Provide the (x, y) coordinate of the cell's center where the given text is located.  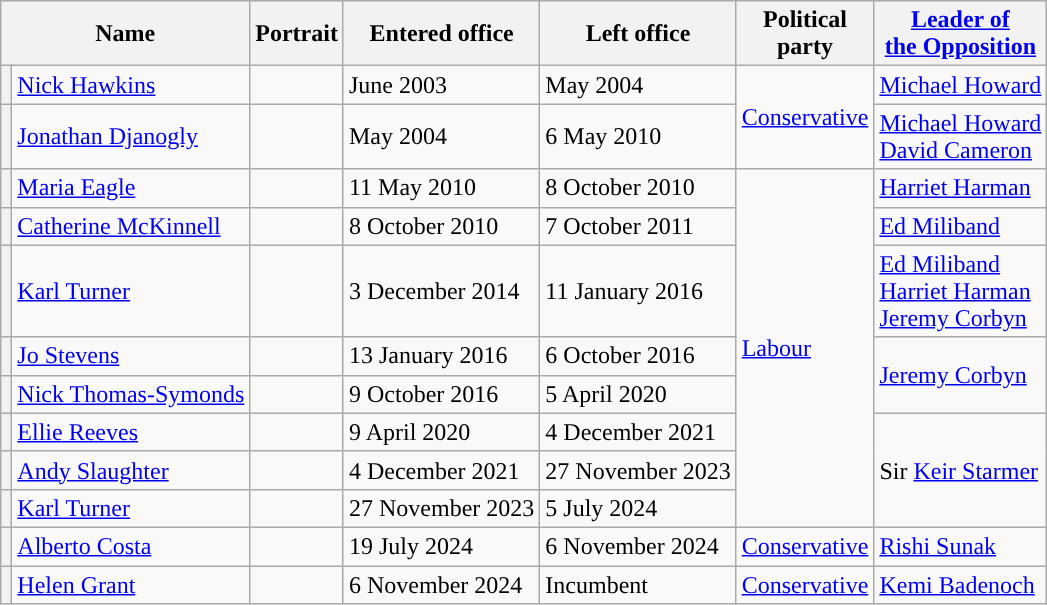
Harriet Harman (960, 188)
Jonathan Djanogly (131, 136)
Nick Thomas-Symonds (131, 394)
June 2003 (441, 85)
Left office (638, 34)
5 July 2024 (638, 508)
Incumbent (638, 585)
Sir Keir Starmer (960, 470)
Nick Hawkins (131, 85)
Jo Stevens (131, 356)
Maria Eagle (131, 188)
Ellie Reeves (131, 432)
Michael HowardDavid Cameron (960, 136)
Ed MilibandHarriet Harman Jeremy Corbyn (960, 291)
Rishi Sunak (960, 546)
11 May 2010 (441, 188)
Leader ofthe Opposition (960, 34)
Portrait (297, 34)
19 July 2024 (441, 546)
Name (126, 34)
Catherine McKinnell (131, 226)
5 April 2020 (638, 394)
Michael Howard (960, 85)
Political party (805, 34)
9 October 2016 (441, 394)
Helen Grant (131, 585)
6 October 2016 (638, 356)
11 January 2016 (638, 291)
13 January 2016 (441, 356)
Andy Slaughter (131, 470)
7 October 2011 (638, 226)
3 December 2014 (441, 291)
Entered office (441, 34)
Jeremy Corbyn (960, 375)
6 May 2010 (638, 136)
9 April 2020 (441, 432)
Alberto Costa (131, 546)
Ed Miliband (960, 226)
Labour (805, 348)
Kemi Badenoch (960, 585)
